Return the [x, y] coordinate for the center point of the cell that contains the specified text.  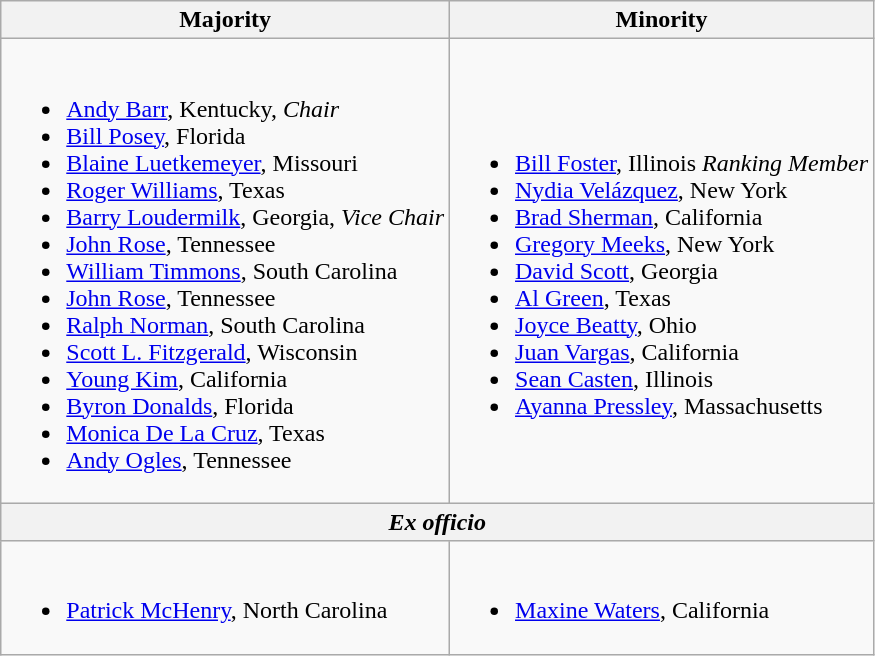
Majority [226, 20]
Minority [662, 20]
Patrick McHenry, North Carolina [226, 598]
Maxine Waters, California [662, 598]
Ex officio [438, 522]
